Determine the [X, Y] coordinate at the center of the cell enclosing the given text.  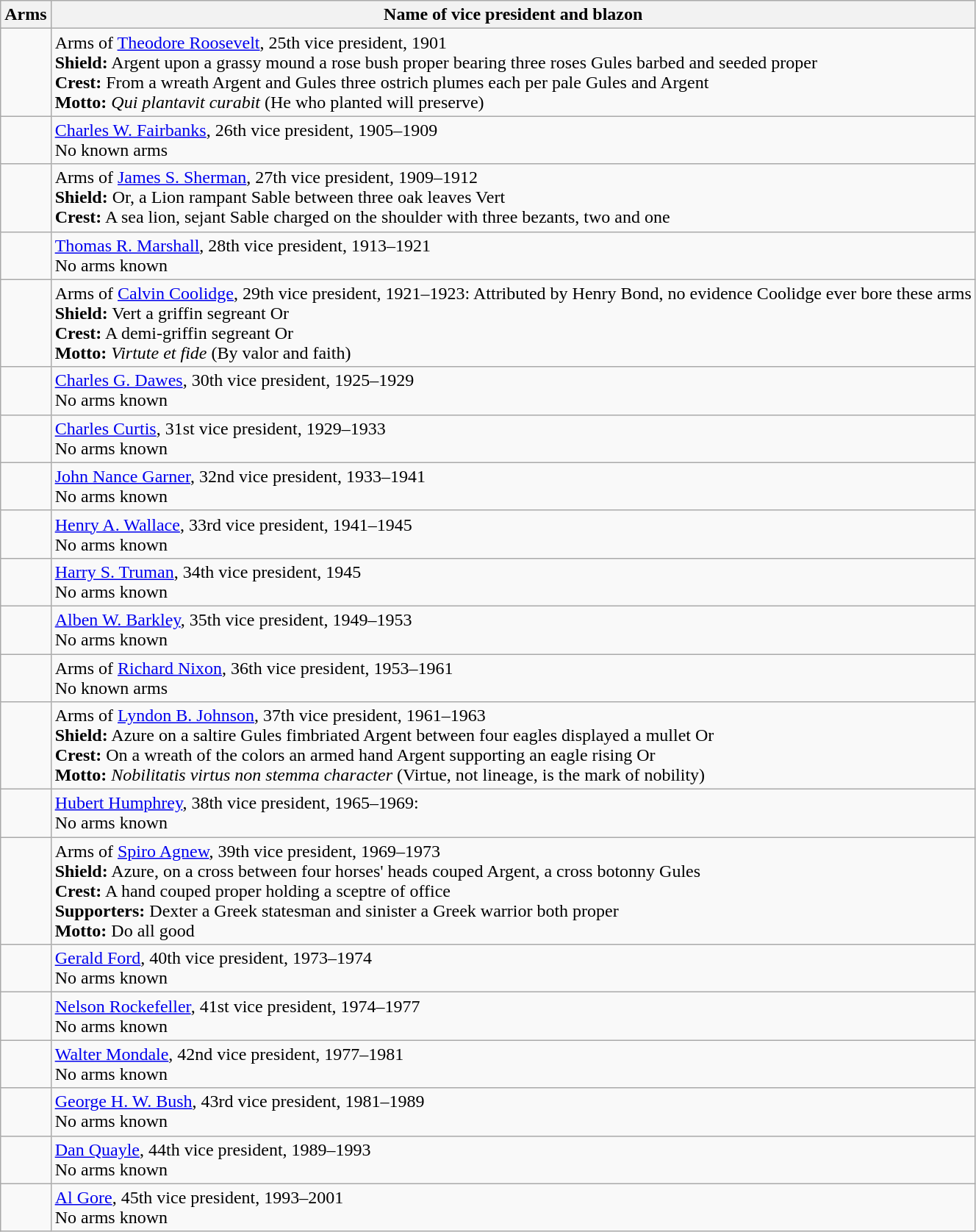
Alben W. Barkley, 35th vice president, 1949–1953No arms known [513, 629]
Harry S. Truman, 34th vice president, 1945No arms known [513, 582]
Charles W. Fairbanks, 26th vice president, 1905–1909No known arms [513, 140]
Henry A. Wallace, 33rd vice president, 1941–1945No arms known [513, 534]
Arms of Richard Nixon, 36th vice president, 1953–1961No known arms [513, 678]
Charles Curtis, 31st vice president, 1929–1933No arms known [513, 438]
Arms [26, 15]
Thomas R. Marshall, 28th vice president, 1913–1921No arms known [513, 256]
George H. W. Bush, 43rd vice president, 1981–1989No arms known [513, 1111]
Dan Quayle, 44th vice president, 1989–1993No arms known [513, 1160]
Gerald Ford, 40th vice president, 1973–1974No arms known [513, 969]
John Nance Garner, 32nd vice president, 1933–1941No arms known [513, 487]
Nelson Rockefeller, 41st vice president, 1974–1977No arms known [513, 1016]
Al Gore, 45th vice president, 1993–2001No arms known [513, 1207]
Name of vice president and blazon [513, 15]
Hubert Humphrey, 38th vice president, 1965–1969:No arms known [513, 813]
Charles G. Dawes, 30th vice president, 1925–1929No arms known [513, 391]
Walter Mondale, 42nd vice president, 1977–1981No arms known [513, 1064]
